Locate the cell with the specified text and output its [x, y] center coordinate. 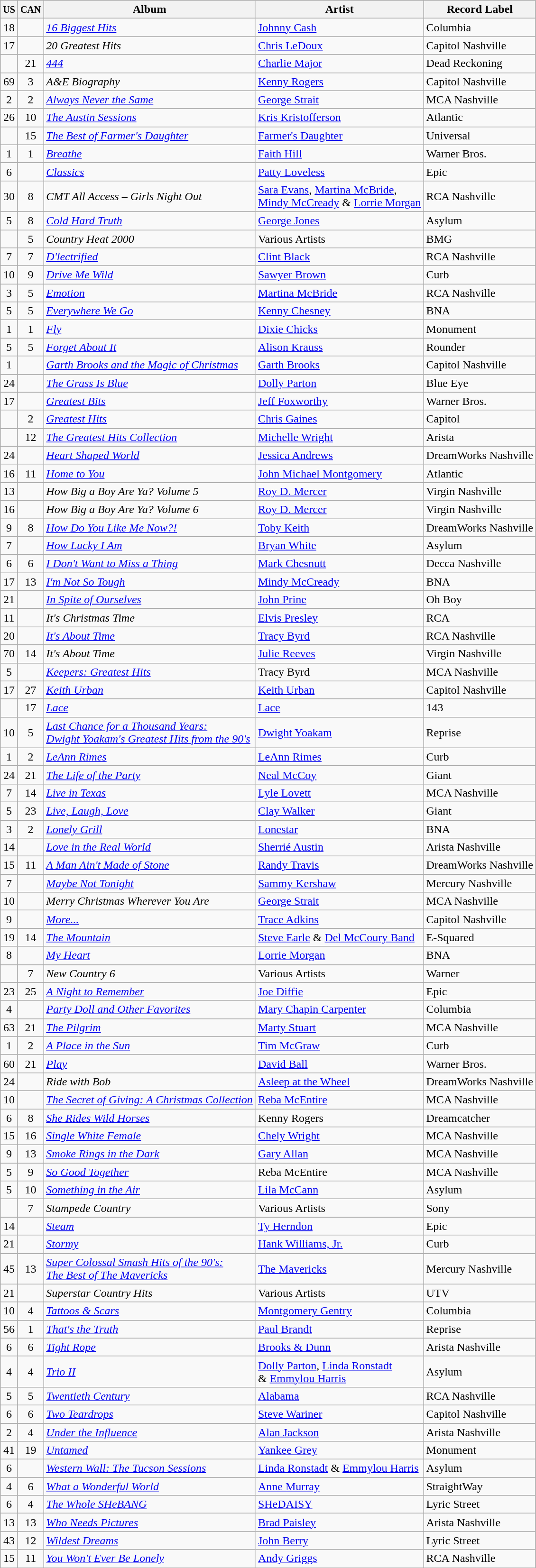
Always Never the Same [150, 100]
Live, Laugh, Love [150, 811]
How Big a Boy Are Ya? Volume 6 [150, 509]
70 [9, 654]
The Pilgrim [150, 1027]
Anne Murray [340, 1486]
Joe Diffie [340, 991]
So Good Together [150, 1172]
CAN [30, 9]
A Place in the Sun [150, 1045]
David Ball [340, 1064]
Martina McBride [340, 293]
The Greatest Hits Collection [150, 437]
Western Wall: The Tucson Sessions [150, 1468]
Brooks & Dunn [340, 1347]
In Spite of Ourselves [150, 600]
The Mountain [150, 937]
My Heart [150, 955]
Patty Loveless [340, 172]
Steve Earle & Del McCoury Band [340, 937]
Asleep at the Wheel [340, 1082]
20 Greatest Hits [150, 46]
Everywhere We Go [150, 311]
45 [9, 1269]
Country Heat 2000 [150, 238]
Steve Wariner [340, 1414]
Who Needs Pictures [150, 1522]
Stampede Country [150, 1208]
How Do You Like Me Now?! [150, 528]
Garth Brooks and the Magic of Christmas [150, 365]
The Grass Is Blue [150, 383]
Sara Evans, Martina McBride,Mindy McCready & Lorrie Morgan [340, 196]
25 [30, 991]
Maybe Not Tonight [150, 883]
Marty Stuart [340, 1027]
69 [9, 82]
Chely Wright [340, 1136]
Classics [150, 172]
Sherrié Austin [340, 847]
Lyle Lovett [340, 793]
Greatest Bits [150, 401]
It's Christmas Time [150, 618]
Alison Krauss [340, 347]
Sawyer Brown [340, 275]
Dolly Parton, Linda Ronstadt& Emmylou Harris [340, 1371]
John Prine [340, 600]
Breathe [150, 154]
Capitol [480, 419]
Alabama [340, 1396]
The Mavericks [340, 1269]
Two Teardrops [150, 1414]
Mary Chapin Carpenter [340, 1009]
63 [9, 1027]
Drive Me Wild [150, 275]
BMG [480, 238]
16 Biggest Hits [150, 28]
Wildest Dreams [150, 1540]
444 [150, 64]
Artist [340, 9]
Jessica Andrews [340, 455]
How Big a Boy Are Ya? Volume 5 [150, 491]
Dwight Yoakam [340, 732]
Play [150, 1064]
20 [9, 636]
Blue Eye [480, 383]
John Berry [340, 1540]
Brad Paisley [340, 1522]
StraightWay [480, 1486]
Ride with Bob [150, 1082]
Dolly Parton [340, 383]
56 [9, 1329]
Universal [480, 136]
Chris Gaines [340, 419]
Dixie Chicks [340, 329]
Dreamcatcher [480, 1118]
Elvis Presley [340, 618]
Dead Reckoning [480, 64]
She Rides Wild Horses [150, 1118]
Bryan White [340, 546]
Decca Nashville [480, 564]
Ty Herndon [340, 1226]
Lonestar [340, 829]
John Michael Montgomery [340, 473]
Album [150, 9]
Johnny Cash [340, 28]
60 [9, 1064]
Emotion [150, 293]
Garth Brooks [340, 365]
Steam [150, 1226]
Clint Black [340, 257]
How Lucky I Am [150, 546]
Kris Kristofferson [340, 118]
The Secret of Giving: A Christmas Collection [150, 1100]
Jeff Foxworthy [340, 401]
Home to You [150, 473]
SHeDAISY [340, 1504]
Stormy [150, 1244]
Paul Brandt [340, 1329]
I'm Not So Tough [150, 582]
Julie Reeves [340, 654]
UTV [480, 1293]
26 [9, 118]
A Night to Remember [150, 991]
Something in the Air [150, 1190]
43 [9, 1540]
143 [480, 708]
Lila McCann [340, 1190]
Tattoos & Scars [150, 1311]
Untamed [150, 1450]
Twentieth Century [150, 1396]
CMT All Access – Girls Night Out [150, 196]
I Don't Want to Miss a Thing [150, 564]
Trace Adkins [340, 919]
Single White Female [150, 1136]
Farmer's Daughter [340, 136]
30 [9, 196]
E-Squared [480, 937]
Love in the Real World [150, 847]
Clay Walker [340, 811]
Last Chance for a Thousand Years:Dwight Yoakam's Greatest Hits from the 90's [150, 732]
US [9, 9]
Mindy McCready [340, 582]
Andy Griggs [340, 1559]
RCA [480, 618]
What a Wonderful World [150, 1486]
The Whole SHeBANG [150, 1504]
Under the Influence [150, 1432]
Fly [150, 329]
Lorrie Morgan [340, 955]
Rounder [480, 347]
Superstar Country Hits [150, 1293]
George Jones [340, 220]
Merry Christmas Wherever You Are [150, 901]
A&E Biography [150, 82]
Warner [480, 973]
A Man Ain't Made of Stone [150, 865]
The Best of Farmer's Daughter [150, 136]
Record Label [480, 9]
Mark Chesnutt [340, 564]
Super Colossal Smash Hits of the 90's:The Best of The Mavericks [150, 1269]
New Country 6 [150, 973]
Gary Allan [340, 1154]
Trio II [150, 1371]
Tight Rope [150, 1347]
The Austin Sessions [150, 118]
Live in Texas [150, 793]
Randy Travis [340, 865]
18 [9, 28]
Charlie Major [340, 64]
Yankee Grey [340, 1450]
The Life of the Party [150, 775]
Toby Keith [340, 528]
Party Doll and Other Favorites [150, 1009]
Alan Jackson [340, 1432]
Hank Williams, Jr. [340, 1244]
Forget About It [150, 347]
That's the Truth [150, 1329]
Lonely Grill [150, 829]
Montgomery Gentry [340, 1311]
Smoke Rings in the Dark [150, 1154]
41 [9, 1450]
Sony [480, 1208]
More... [150, 919]
Arista [480, 437]
Sammy Kershaw [340, 883]
Heart Shaped World [150, 455]
Tim McGraw [340, 1045]
Keepers: Greatest Hits [150, 672]
27 [30, 690]
Michelle Wright [340, 437]
Kenny Chesney [340, 311]
Chris LeDoux [340, 46]
D'lectrified [150, 257]
Linda Ronstadt & Emmylou Harris [340, 1468]
Cold Hard Truth [150, 220]
Oh Boy [480, 600]
You Won't Ever Be Lonely [150, 1559]
Neal McCoy [340, 775]
Greatest Hits [150, 419]
Faith Hill [340, 154]
